Find where the given text appears and provide that cell's center as (X, Y) coordinate. 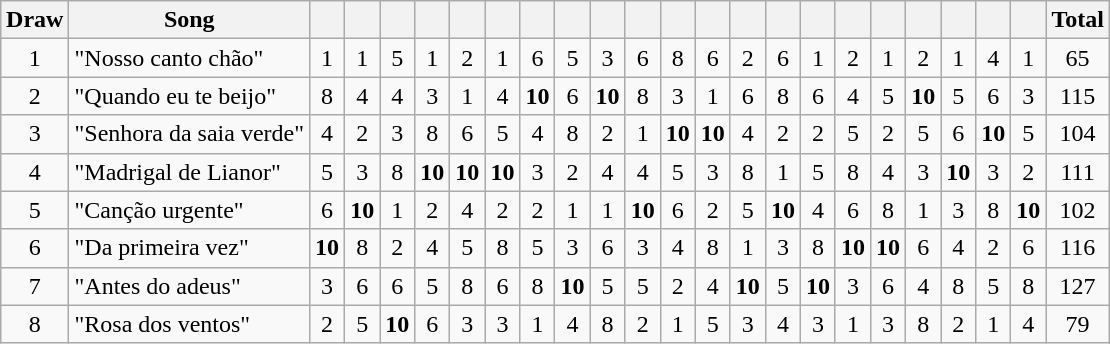
"Nosso canto chão" (190, 58)
65 (1078, 58)
"Quando eu te beijo" (190, 96)
"Rosa dos ventos" (190, 324)
102 (1078, 210)
127 (1078, 286)
"Senhora da saia verde" (190, 134)
"Da primeira vez" (190, 248)
111 (1078, 172)
79 (1078, 324)
"Antes do adeus" (190, 286)
Total (1078, 20)
115 (1078, 96)
"Canção urgente" (190, 210)
Song (190, 20)
Draw (35, 20)
7 (35, 286)
104 (1078, 134)
"Madrigal de Lianor" (190, 172)
116 (1078, 248)
